Return the [x, y] coordinate for the center point of the cell that contains the specified text.  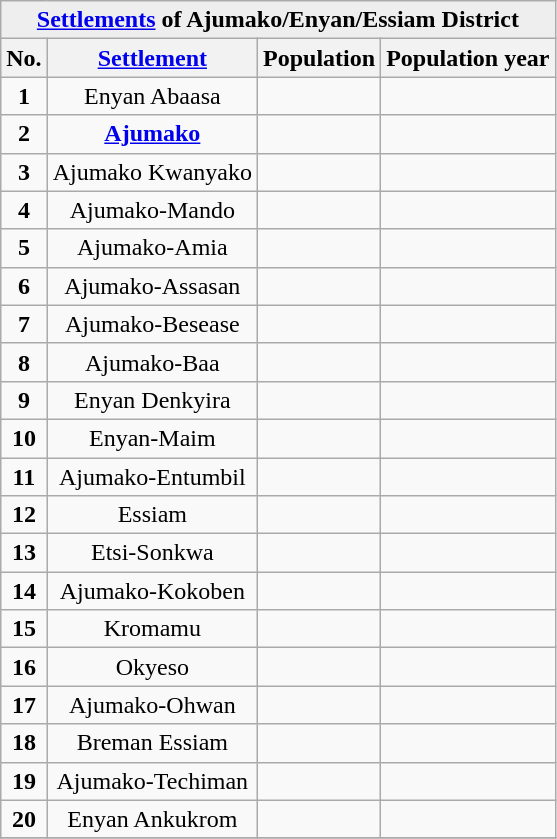
2 [24, 134]
1 [24, 96]
Settlement [152, 58]
Population [320, 58]
7 [24, 324]
19 [24, 781]
15 [24, 629]
17 [24, 705]
Etsi-Sonkwa [152, 553]
Enyan Abaasa [152, 96]
Ajumako-Techiman [152, 781]
Settlements of Ajumako/Enyan/Essiam District [278, 20]
Enyan Denkyira [152, 400]
14 [24, 591]
Ajumako-Ohwan [152, 705]
Population year [468, 58]
Enyan-Maim [152, 438]
Essiam [152, 515]
Ajumako-Entumbil [152, 477]
Breman Essiam [152, 743]
Okyeso [152, 667]
10 [24, 438]
Ajumako-Besease [152, 324]
Ajumako-Mando [152, 210]
3 [24, 172]
Ajumako-Baa [152, 362]
13 [24, 553]
5 [24, 248]
Ajumako [152, 134]
12 [24, 515]
4 [24, 210]
Ajumako-Amia [152, 248]
Ajumako-Kokoben [152, 591]
18 [24, 743]
Ajumako Kwanyako [152, 172]
20 [24, 819]
Kromamu [152, 629]
Enyan Ankukrom [152, 819]
9 [24, 400]
8 [24, 362]
No. [24, 58]
11 [24, 477]
6 [24, 286]
16 [24, 667]
Ajumako-Assasan [152, 286]
